Return [X, Y] of the center of cell containing provided text 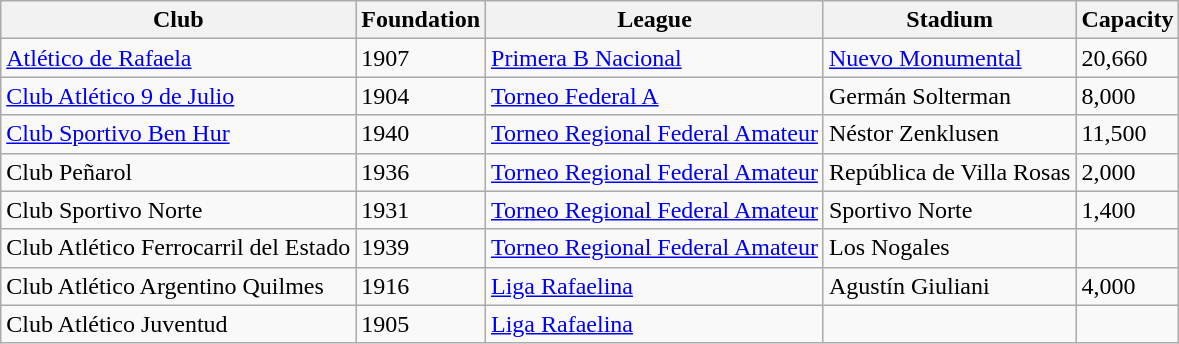
4,000 [1128, 286]
1,400 [1128, 210]
Club [178, 20]
República de Villa Rosas [949, 172]
Sportivo Norte [949, 210]
Capacity [1128, 20]
1939 [421, 248]
League [655, 20]
Primera B Nacional [655, 58]
Stadium [949, 20]
Germán Solterman [949, 96]
1940 [421, 134]
Nuevo Monumental [949, 58]
8,000 [1128, 96]
Néstor Zenklusen [949, 134]
1905 [421, 324]
1904 [421, 96]
Torneo Federal A [655, 96]
2,000 [1128, 172]
Club Sportivo Ben Hur [178, 134]
Club Atlético Ferrocarril del Estado [178, 248]
1907 [421, 58]
Club Atlético Juventud [178, 324]
Club Atlético 9 de Julio [178, 96]
Club Peñarol [178, 172]
Foundation [421, 20]
1931 [421, 210]
20,660 [1128, 58]
Los Nogales [949, 248]
Club Atlético Argentino Quilmes [178, 286]
1936 [421, 172]
Atlético de Rafaela [178, 58]
1916 [421, 286]
Agustín Giuliani [949, 286]
11,500 [1128, 134]
Club Sportivo Norte [178, 210]
